Search for the cell housing the specified text and yield its [x, y] center coordinate. 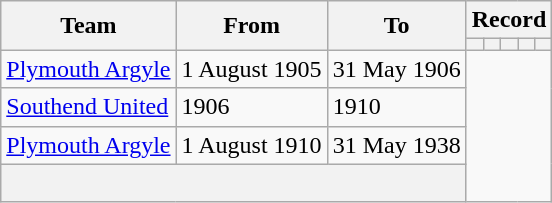
Southend United [88, 107]
31 May 1906 [396, 69]
1906 [252, 107]
Record [509, 20]
31 May 1938 [396, 145]
1 August 1910 [252, 145]
1 August 1905 [252, 69]
1910 [396, 107]
To [396, 26]
From [252, 26]
Team [88, 26]
